Return [X, Y] of the center of cell containing provided text 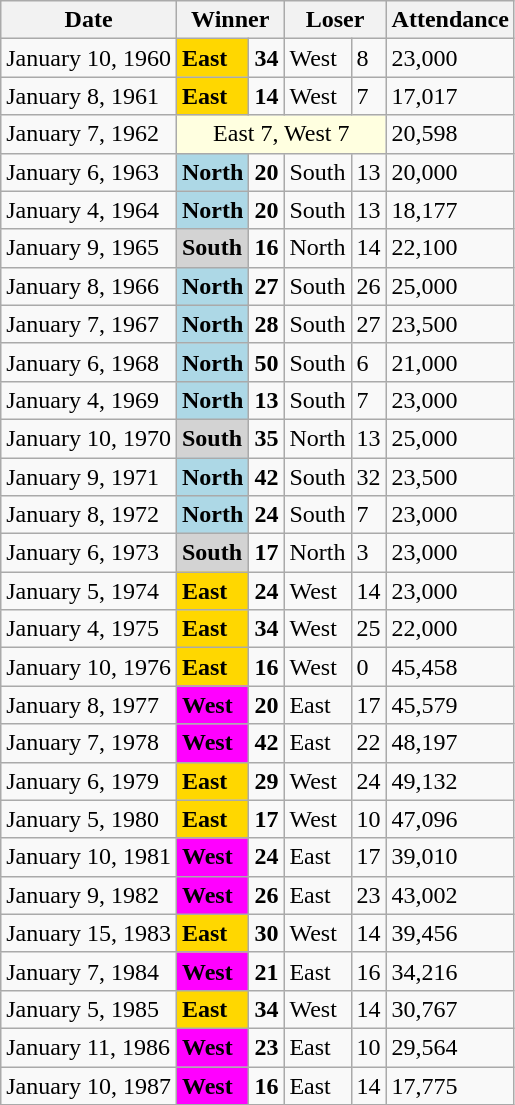
January 11, 1986 [89, 1047]
January 9, 1965 [89, 248]
January 7, 1984 [89, 971]
43,002 [450, 895]
January 5, 1985 [89, 1009]
January 7, 1978 [89, 743]
January 9, 1971 [89, 477]
January 4, 1975 [89, 629]
25 [368, 629]
49,132 [450, 781]
22 [368, 743]
January 5, 1974 [89, 591]
30 [266, 933]
Winner [230, 20]
28 [266, 324]
18,177 [450, 210]
January 10, 1960 [89, 58]
47,096 [450, 819]
January 7, 1962 [89, 134]
29 [266, 781]
48,197 [450, 743]
January 6, 1979 [89, 781]
East 7, West 7 [281, 134]
22,000 [450, 629]
January 10, 1981 [89, 857]
January 15, 1983 [89, 933]
20,000 [450, 172]
6 [368, 362]
17,775 [450, 1085]
January 10, 1987 [89, 1085]
34,216 [450, 971]
8 [368, 58]
January 8, 1961 [89, 96]
17,017 [450, 96]
January 10, 1970 [89, 438]
January 8, 1966 [89, 286]
29,564 [450, 1047]
January 4, 1964 [89, 210]
45,458 [450, 667]
39,010 [450, 857]
January 6, 1963 [89, 172]
January 7, 1967 [89, 324]
January 10, 1976 [89, 667]
January 5, 1980 [89, 819]
January 4, 1969 [89, 400]
30,767 [450, 1009]
January 8, 1972 [89, 515]
January 6, 1968 [89, 362]
20,598 [450, 134]
Loser [335, 20]
21 [266, 971]
21,000 [450, 362]
32 [368, 477]
Attendance [450, 20]
39,456 [450, 933]
22,100 [450, 248]
January 8, 1977 [89, 705]
50 [266, 362]
35 [266, 438]
45,579 [450, 705]
3 [368, 553]
Date [89, 20]
January 6, 1973 [89, 553]
0 [368, 667]
January 9, 1982 [89, 895]
